From the cell containing the given text, extract its center point as [x, y] coordinate. 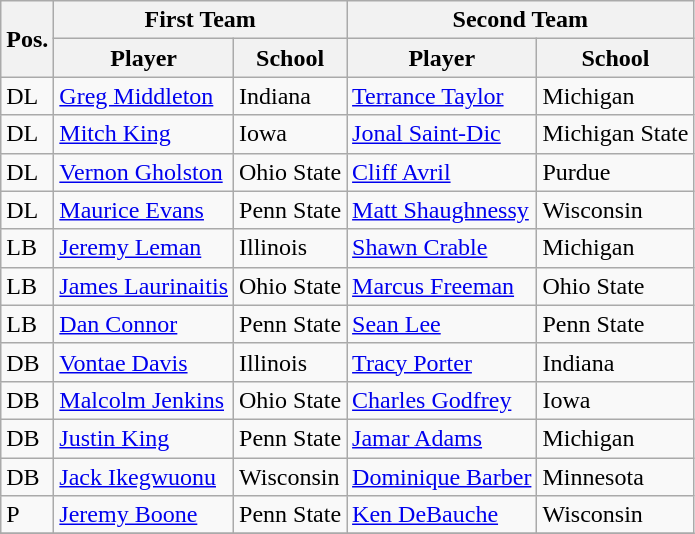
Pos. [28, 39]
Cliff Avril [442, 172]
Jamar Adams [442, 438]
Mitch King [144, 134]
Dominique Barber [442, 477]
Dan Connor [144, 324]
Malcolm Jenkins [144, 400]
Tracy Porter [442, 362]
Second Team [520, 20]
Vontae Davis [144, 362]
Marcus Freeman [442, 286]
P [28, 515]
Maurice Evans [144, 210]
Shawn Crable [442, 248]
Michigan State [616, 134]
First Team [200, 20]
Greg Middleton [144, 96]
James Laurinaitis [144, 286]
Charles Godfrey [442, 400]
Vernon Gholston [144, 172]
Minnesota [616, 477]
Ken DeBauche [442, 515]
Matt Shaughnessy [442, 210]
Terrance Taylor [442, 96]
Jack Ikegwuonu [144, 477]
Jeremy Leman [144, 248]
Jonal Saint-Dic [442, 134]
Jeremy Boone [144, 515]
Sean Lee [442, 324]
Purdue [616, 172]
Justin King [144, 438]
